Scan for the cell matching the given text and deliver its (X, Y) coordinate at center. 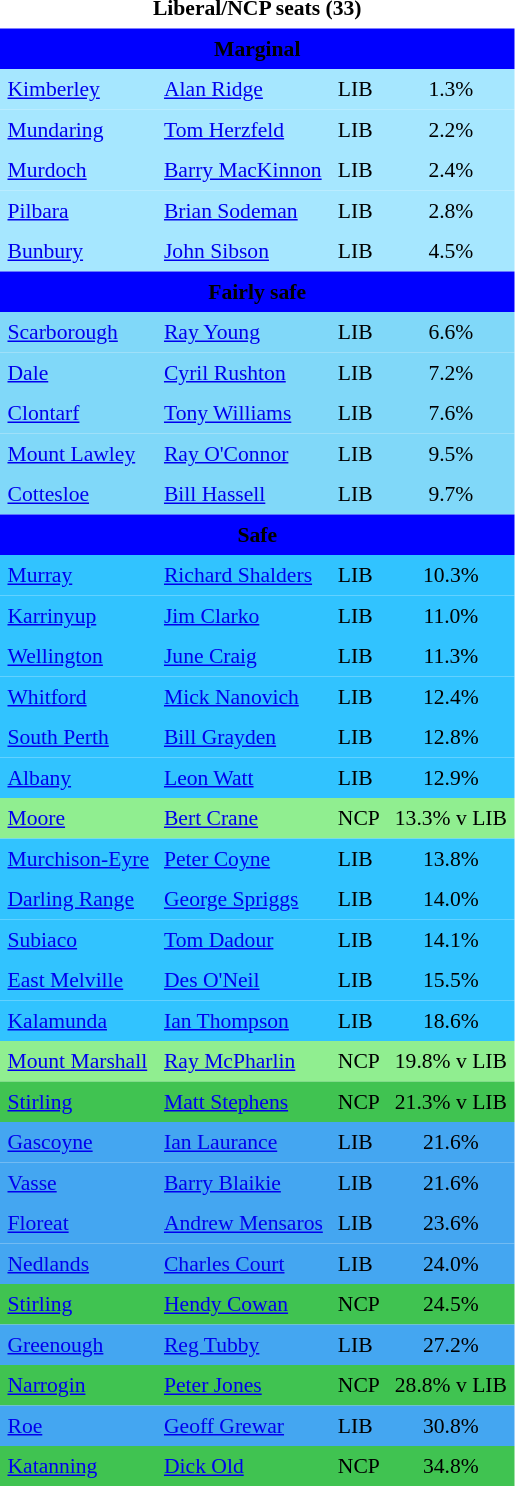
2.8% (450, 210)
Murchison-Eyre (78, 858)
John Sibson (243, 251)
11.0% (450, 615)
21.3% v LIB (450, 1101)
Leon Watt (243, 777)
11.3% (450, 656)
24.0% (450, 1263)
Jim Clarko (243, 615)
Barry MacKinnon (243, 170)
Marginal (257, 48)
Roe (78, 1425)
Hendy Cowan (243, 1304)
Greenough (78, 1344)
2.2% (450, 129)
Karrinyup (78, 615)
2.4% (450, 170)
Barry Blaikie (243, 1182)
Brian Sodeman (243, 210)
June Craig (243, 656)
Des O'Neil (243, 980)
Mundaring (78, 129)
Subiaco (78, 939)
Richard Shalders (243, 575)
Peter Jones (243, 1385)
Bill Hassell (243, 494)
Whitford (78, 696)
Murdoch (78, 170)
6.6% (450, 332)
Cottesloe (78, 494)
1.3% (450, 89)
Matt Stephens (243, 1101)
Nedlands (78, 1263)
12.9% (450, 777)
14.0% (450, 899)
Tony Williams (243, 413)
Mount Lawley (78, 453)
Pilbara (78, 210)
Albany (78, 777)
East Melville (78, 980)
Ray Young (243, 332)
7.2% (450, 372)
Bunbury (78, 251)
Tom Dadour (243, 939)
Bill Grayden (243, 737)
10.3% (450, 575)
Ian Thompson (243, 1020)
15.5% (450, 980)
13.8% (450, 858)
Reg Tubby (243, 1344)
13.3% v LIB (450, 818)
Scarborough (78, 332)
18.6% (450, 1020)
South Perth (78, 737)
Tom Herzfeld (243, 129)
Peter Coyne (243, 858)
George Spriggs (243, 899)
Cyril Rushton (243, 372)
28.8% v LIB (450, 1385)
Bert Crane (243, 818)
9.7% (450, 494)
Alan Ridge (243, 89)
9.5% (450, 453)
Geoff Grewar (243, 1425)
Kalamunda (78, 1020)
Safe (257, 534)
Vasse (78, 1182)
Dick Old (243, 1466)
7.6% (450, 413)
Mount Marshall (78, 1061)
14.1% (450, 939)
24.5% (450, 1304)
27.2% (450, 1344)
Clontarf (78, 413)
Murray (78, 575)
Narrogin (78, 1385)
Ray McPharlin (243, 1061)
30.8% (450, 1425)
Andrew Mensaros (243, 1223)
Fairly safe (257, 291)
Dale (78, 372)
Kimberley (78, 89)
34.8% (450, 1466)
Floreat (78, 1223)
Charles Court (243, 1263)
Darling Range (78, 899)
12.4% (450, 696)
4.5% (450, 251)
Gascoyne (78, 1142)
12.8% (450, 737)
Moore (78, 818)
Ray O'Connor (243, 453)
Katanning (78, 1466)
19.8% v LIB (450, 1061)
Mick Nanovich (243, 696)
Wellington (78, 656)
23.6% (450, 1223)
Ian Laurance (243, 1142)
